Determine the [x, y] coordinate at the center of the cell enclosing the given text.  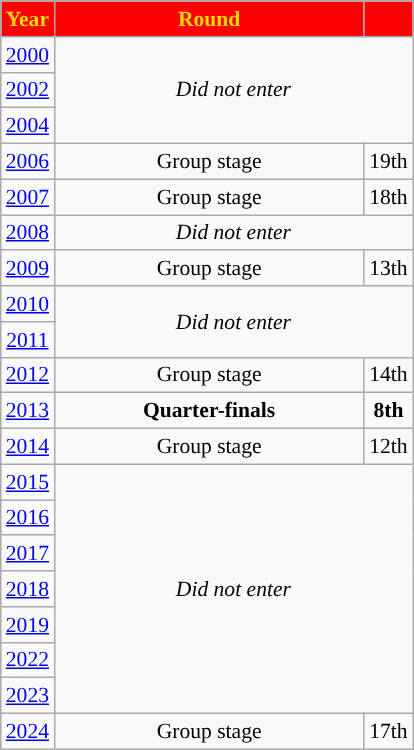
13th [388, 269]
2015 [28, 482]
2019 [28, 625]
Quarter-finals [209, 411]
2000 [28, 55]
8th [388, 411]
2024 [28, 732]
Round [209, 19]
19th [388, 162]
2014 [28, 447]
2002 [28, 90]
18th [388, 197]
2012 [28, 375]
2010 [28, 304]
2013 [28, 411]
17th [388, 732]
Year [28, 19]
2008 [28, 233]
14th [388, 375]
2016 [28, 518]
2022 [28, 660]
2018 [28, 589]
2004 [28, 126]
2009 [28, 269]
2011 [28, 340]
12th [388, 447]
2006 [28, 162]
2007 [28, 197]
2017 [28, 554]
2023 [28, 696]
